Provide the (X, Y) coordinate of the cell's center where the given text is located.  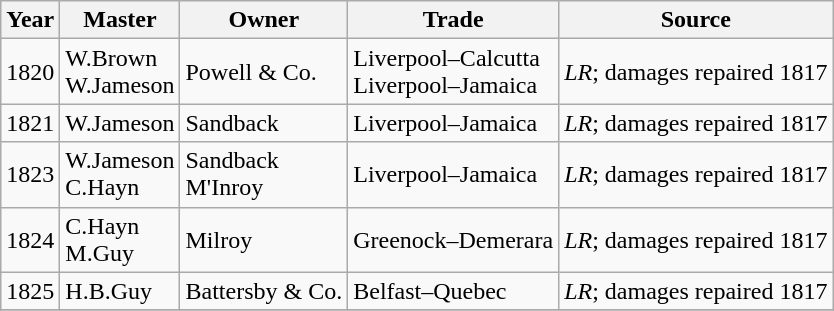
1820 (30, 72)
Master (120, 20)
Greenock–Demerara (454, 240)
Milroy (264, 240)
Owner (264, 20)
Year (30, 20)
Source (696, 20)
W.BrownW.Jameson (120, 72)
Trade (454, 20)
W.Jameson (120, 123)
SandbackM'Inroy (264, 174)
Belfast–Quebec (454, 291)
Sandback (264, 123)
1821 (30, 123)
1825 (30, 291)
H.B.Guy (120, 291)
1824 (30, 240)
Liverpool–CalcuttaLiverpool–Jamaica (454, 72)
Battersby & Co. (264, 291)
C.HaynM.Guy (120, 240)
Powell & Co. (264, 72)
1823 (30, 174)
W.JamesonC.Hayn (120, 174)
